Extract the (x, y) coordinate from the center of the cell holding the provided text.  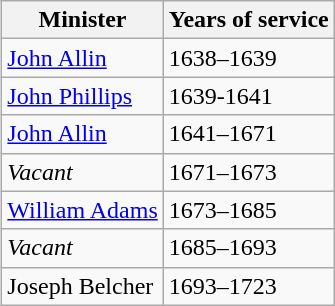
1638–1639 (248, 58)
1671–1673 (248, 172)
1641–1671 (248, 134)
Minister (82, 20)
John Phillips (82, 96)
1673–1685 (248, 210)
Years of service (248, 20)
1685–1693 (248, 248)
1693–1723 (248, 286)
Joseph Belcher (82, 286)
William Adams (82, 210)
1639-1641 (248, 96)
